Output the (X, Y) coordinate of the center of the cell containing the given text.  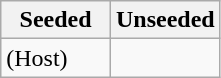
(Host) (56, 58)
Unseeded (165, 20)
Seeded (56, 20)
